Find where the given text appears and provide that cell's center as [X, Y] coordinate. 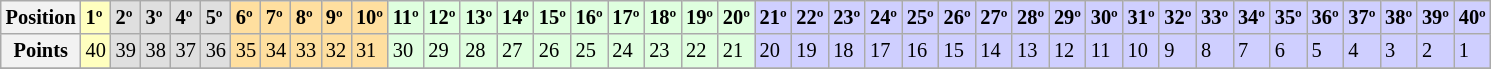
34 [276, 51]
31 [370, 51]
15º [552, 17]
10º [370, 17]
40º [1472, 17]
32 [336, 51]
36º [1326, 17]
33º [1214, 17]
2º [126, 17]
36 [216, 51]
24º [884, 17]
4 [1362, 51]
20 [774, 51]
11 [1104, 51]
19º [700, 17]
28 [478, 51]
8 [1214, 51]
11º [406, 17]
2 [1436, 51]
4º [186, 17]
7º [276, 17]
32º [1178, 17]
14º [516, 17]
33 [306, 51]
17º [626, 17]
23º [846, 17]
27 [516, 51]
38º [1398, 17]
13º [478, 17]
35º [1288, 17]
13 [1030, 51]
16º [590, 17]
25º [920, 17]
12 [1068, 51]
7 [1252, 51]
9º [336, 17]
20º [736, 17]
18 [846, 51]
35 [246, 51]
30 [406, 51]
40 [96, 51]
Position [41, 17]
17 [884, 51]
37 [186, 51]
6º [246, 17]
6 [1288, 51]
26º [958, 17]
19 [810, 51]
26 [552, 51]
29º [1068, 17]
18º [662, 17]
29 [442, 51]
9 [1178, 51]
37º [1362, 17]
Points [41, 51]
24 [626, 51]
34º [1252, 17]
25 [590, 51]
1 [1472, 51]
21º [774, 17]
3º [156, 17]
38 [156, 51]
1º [96, 17]
27º [994, 17]
14 [994, 51]
12º [442, 17]
39º [1436, 17]
8º [306, 17]
21 [736, 51]
10 [1142, 51]
22 [700, 51]
5º [216, 17]
15 [958, 51]
31º [1142, 17]
28º [1030, 17]
22º [810, 17]
5 [1326, 51]
3 [1398, 51]
16 [920, 51]
23 [662, 51]
39 [126, 51]
30º [1104, 17]
